Capture the cell that displays the provided text and extract its (x, y) central coordinate. 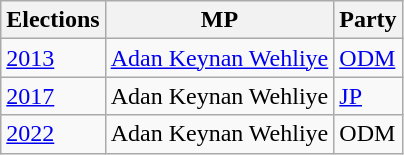
Elections (53, 20)
MP (220, 20)
JP (368, 96)
2017 (53, 96)
2022 (53, 134)
Party (368, 20)
2013 (53, 58)
